Provide the (X, Y) coordinate of the cell's center where the given text is located.  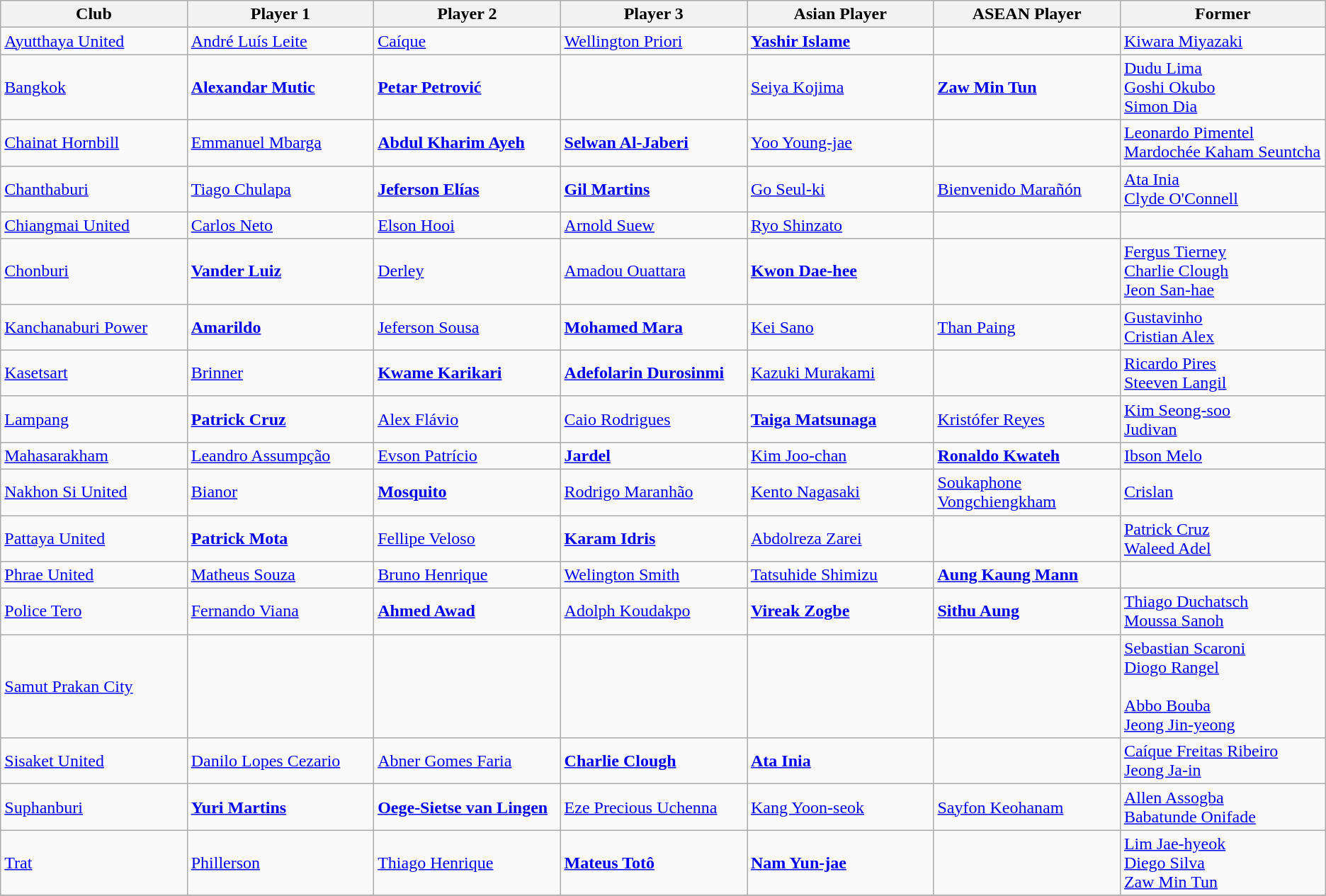
Kang Yoon-seok (840, 807)
Patrick Cruz Waleed Adel (1223, 538)
Ayutthaya United (93, 41)
Kento Nagasaki (840, 492)
Mosquito (467, 492)
Fellipe Veloso (467, 538)
Kanchanaburi Power (93, 327)
Bienvenido Marañón (1027, 188)
Evson Patrício (467, 455)
Ronaldo Kwateh (1027, 455)
Sisaket United (93, 761)
Chonburi (93, 271)
Rodrigo Maranhão (653, 492)
Allen Assogba Babatunde Onifade (1223, 807)
Dudu Lima Goshi Okubo Simon Dia (1223, 87)
Jeferson Sousa (467, 327)
Seiya Kojima (840, 87)
Player 1 (280, 14)
Jeferson Elías (467, 188)
Ryo Shinzato (840, 225)
Patrick Cruz (280, 419)
Suphanburi (93, 807)
Soukaphone Vongchiengkham (1027, 492)
Bianor (280, 492)
Ahmed Awad (467, 612)
Kiwara Miyazaki (1223, 41)
Vireak Zogbe (840, 612)
Mateus Totô (653, 863)
Bruno Henrique (467, 575)
Kazuki Murakami (840, 373)
Arnold Suew (653, 225)
Kei Sano (840, 327)
Nam Yun-jae (840, 863)
Patrick Mota (280, 538)
Aung Kaung Mann (1027, 575)
Than Paing (1027, 327)
Abner Gomes Faria (467, 761)
Ricardo Pires Steeven Langil (1223, 373)
Thiago Henrique (467, 863)
Matheus Souza (280, 575)
Sayfon Keohanam (1027, 807)
Vander Luiz (280, 271)
Chiangmai United (93, 225)
Mahasarakham (93, 455)
Amadou Ouattara (653, 271)
Welington Smith (653, 575)
Gil Martins (653, 188)
Gustavinho Cristian Alex (1223, 327)
Danilo Lopes Cezario (280, 761)
Eze Precious Uchenna (653, 807)
Abdul Kharim Ayeh (467, 143)
Bangkok (93, 87)
Kim Joo-chan (840, 455)
Petar Petrović (467, 87)
Yuri Martins (280, 807)
Tatsuhide Shimizu (840, 575)
Taiga Matsunaga (840, 419)
Kim Seong-soo Judivan (1223, 419)
Samut Prakan City (93, 686)
Fernando Viana (280, 612)
Tiago Chulapa (280, 188)
Pattaya United (93, 538)
Former (1223, 14)
Emmanuel Mbarga (280, 143)
Leonardo Pimentel Mardochée Kaham Seuntcha (1223, 143)
Chainat Hornbill (93, 143)
Player 3 (653, 14)
Lim Jae-hyeok Diego Silva Zaw Min Tun (1223, 863)
Ata Inia (840, 761)
Ibson Melo (1223, 455)
Go Seul-ki (840, 188)
Caíque Freitas Ribeiro Jeong Ja-in (1223, 761)
Oege-Sietse van Lingen (467, 807)
Crislan (1223, 492)
Selwan Al-Jaberi (653, 143)
Police Tero (93, 612)
Karam Idris (653, 538)
Lampang (93, 419)
Derley (467, 271)
Amarildo (280, 327)
Jardel (653, 455)
Zaw Min Tun (1027, 87)
Adefolarin Durosinmi (653, 373)
Caio Rodrigues (653, 419)
Elson Hooi (467, 225)
Yashir Islame (840, 41)
Caíque (467, 41)
Trat (93, 863)
Kwon Dae-hee (840, 271)
Club (93, 14)
Alex Flávio (467, 419)
Phrae United (93, 575)
Leandro Assumpção (280, 455)
ASEAN Player (1027, 14)
Mohamed Mara (653, 327)
Wellington Priori (653, 41)
Fergus Tierney Charlie Clough Jeon San-hae (1223, 271)
Abdolreza Zarei (840, 538)
Yoo Young-jae (840, 143)
Nakhon Si United (93, 492)
Sebastian Scaroni Diogo Rangel Abbo Bouba Jeong Jin-yeong (1223, 686)
Kasetsart (93, 373)
Carlos Neto (280, 225)
Phillerson (280, 863)
Alexandar Mutic (280, 87)
Charlie Clough (653, 761)
Adolph Koudakpo (653, 612)
Kristófer Reyes (1027, 419)
Asian Player (840, 14)
Thiago Duchatsch Moussa Sanoh (1223, 612)
Player 2 (467, 14)
Kwame Karikari (467, 373)
Ata Inia Clyde O'Connell (1223, 188)
André Luís Leite (280, 41)
Sithu Aung (1027, 612)
Chanthaburi (93, 188)
Brinner (280, 373)
